Extract the (X, Y) coordinate from the center of the cell holding the provided text.  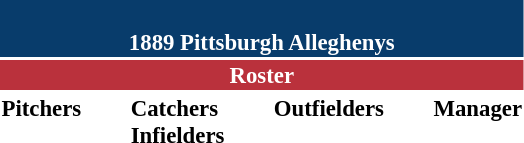
Roster (262, 75)
1889 Pittsburgh Alleghenys (262, 28)
